From the cell containing the given text, extract its center point as [x, y] coordinate. 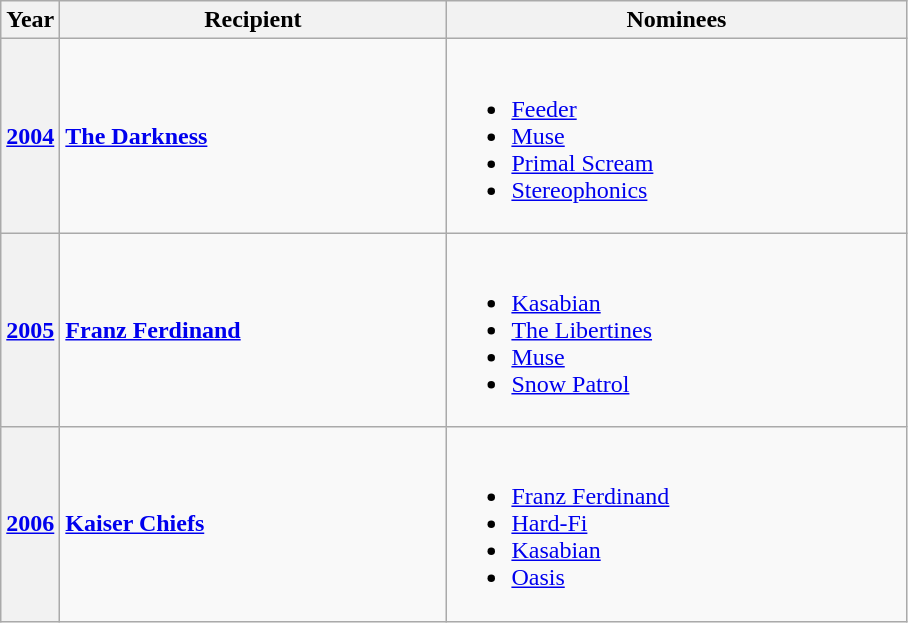
2004 [30, 136]
Nominees [676, 20]
Kaiser Chiefs [253, 524]
The Darkness [253, 136]
Recipient [253, 20]
Year [30, 20]
Franz Ferdinand [253, 330]
KasabianThe LibertinesMuseSnow Patrol [676, 330]
2006 [30, 524]
2005 [30, 330]
FeederMusePrimal ScreamStereophonics [676, 136]
Franz FerdinandHard-FiKasabianOasis [676, 524]
